Extract the (X, Y) coordinate from the center of the cell holding the provided text.  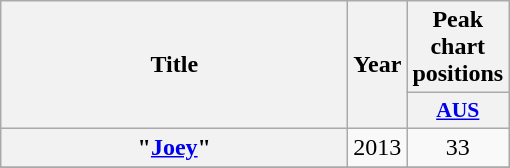
"Joey" (174, 147)
AUS (458, 111)
33 (458, 147)
Year (378, 65)
Title (174, 65)
Peak chart positions (458, 47)
2013 (378, 147)
